Output the (X, Y) coordinate of the center of the cell containing the given text.  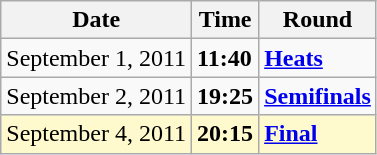
Heats (318, 58)
20:15 (226, 134)
Semifinals (318, 96)
Time (226, 20)
September 4, 2011 (96, 134)
Round (318, 20)
11:40 (226, 58)
Date (96, 20)
19:25 (226, 96)
September 2, 2011 (96, 96)
Final (318, 134)
September 1, 2011 (96, 58)
